Locate the cell with the specified text and output its [x, y] center coordinate. 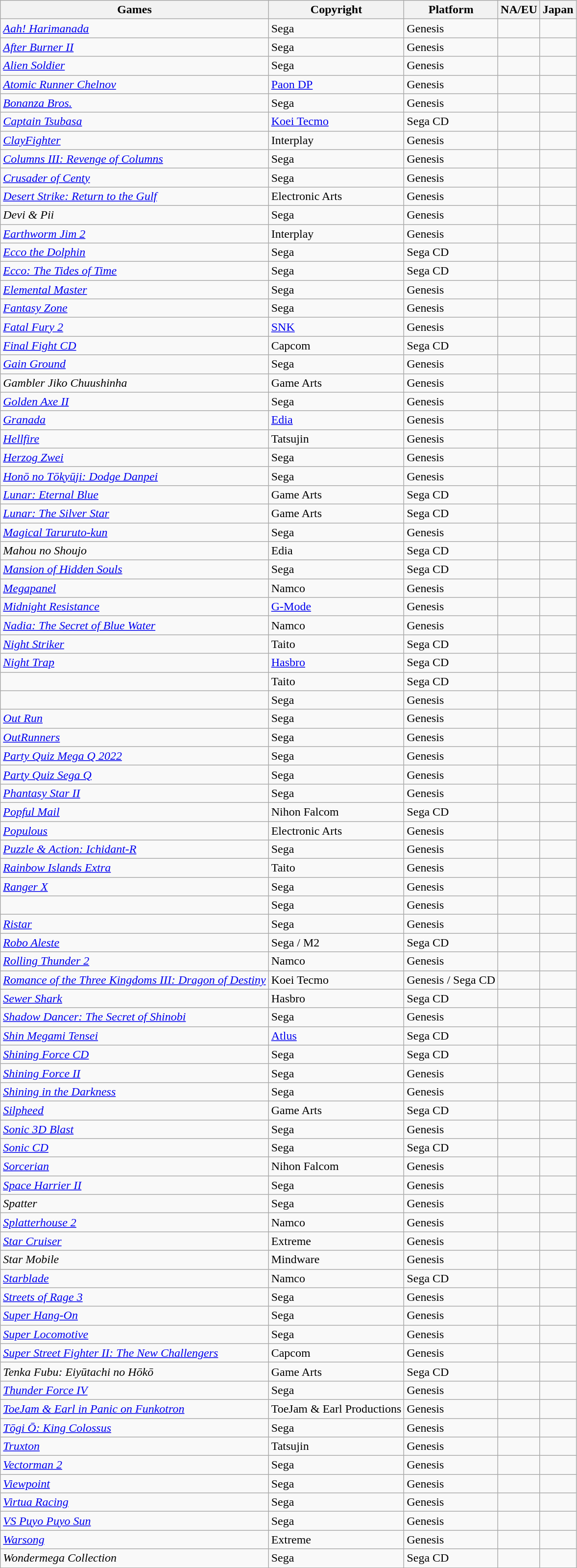
Truxton [134, 1446]
Shining Force II [134, 1073]
Star Mobile [134, 1260]
Streets of Rage 3 [134, 1297]
Silpheed [134, 1110]
Midnight Resistance [134, 607]
Popful Mail [134, 812]
Tōgi Ō: King Colossus [134, 1428]
Splatterhouse 2 [134, 1222]
Columns III: Revenge of Columns [134, 159]
Thunder Force IV [134, 1390]
Genesis / Sega CD [451, 980]
Super Locomotive [134, 1334]
Shin Megami Tensei [134, 1036]
ToeJam & Earl in Panic on Funkotron [134, 1409]
Copyright [336, 10]
Party Quiz Sega Q [134, 774]
Tenka Fubu: Eiyūtachi no Hōkō [134, 1371]
Ecco: The Tides of Time [134, 271]
Warsong [134, 1540]
Night Trap [134, 663]
Rolling Thunder 2 [134, 961]
Desert Strike: Return to the Gulf [134, 196]
Gambler Jiko Chuushinha [134, 383]
Sega / M2 [336, 943]
G-Mode [336, 607]
Ristar [134, 924]
Earthworm Jim 2 [134, 234]
Nadia: The Secret of Blue Water [134, 625]
NA/EU [519, 10]
Puzzle & Action: Ichidant-R [134, 849]
Mansion of Hidden Souls [134, 570]
Atomic Runner Chelnov [134, 84]
Fatal Fury 2 [134, 327]
After Burner II [134, 47]
Night Striker [134, 644]
Herzog Zwei [134, 457]
Granada [134, 420]
VS Puyo Puyo Sun [134, 1521]
Phantasy Star II [134, 793]
Wondermega Collection [134, 1558]
Platform [451, 10]
Golden Axe II [134, 401]
Shadow Dancer: The Secret of Shinobi [134, 1017]
Populous [134, 831]
ToeJam & Earl Productions [336, 1409]
Sewer Shark [134, 998]
Bonanza Bros. [134, 103]
SNK [336, 327]
Paon DP [336, 84]
Star Cruiser [134, 1241]
Super Street Fighter II: The New Challengers [134, 1353]
Vectorman 2 [134, 1465]
Mindware [336, 1260]
Honō no Tōkyūji: Dodge Danpei [134, 476]
Virtua Racing [134, 1502]
Captain Tsubasa [134, 122]
Starblade [134, 1278]
Japan [558, 10]
Gain Ground [134, 364]
Sonic CD [134, 1148]
OutRunners [134, 737]
Sorcerian [134, 1167]
Magical Taruruto-kun [134, 532]
Final Fight CD [134, 346]
Space Harrier II [134, 1185]
Alien Soldier [134, 66]
Party Quiz Mega Q 2022 [134, 756]
Shining Force CD [134, 1054]
Rainbow Islands Extra [134, 868]
Games [134, 10]
Spatter [134, 1204]
Lunar: Eternal Blue [134, 495]
Lunar: The Silver Star [134, 513]
ClayFighter [134, 140]
Mahou no Shoujo [134, 551]
Atlus [336, 1036]
Ranger X [134, 887]
Fantasy Zone [134, 308]
Elemental Master [134, 290]
Shining in the Darkness [134, 1092]
Romance of the Three Kingdoms III: Dragon of Destiny [134, 980]
Sonic 3D Blast [134, 1129]
Viewpoint [134, 1484]
Megapanel [134, 588]
Aah! Harimanada [134, 28]
Ecco the Dolphin [134, 252]
Crusader of Centy [134, 177]
Super Hang-On [134, 1316]
Robo Aleste [134, 943]
Out Run [134, 719]
Hellfire [134, 439]
Devi & Pii [134, 215]
